Return the (X, Y) coordinate for the center point of the cell that contains the specified text.  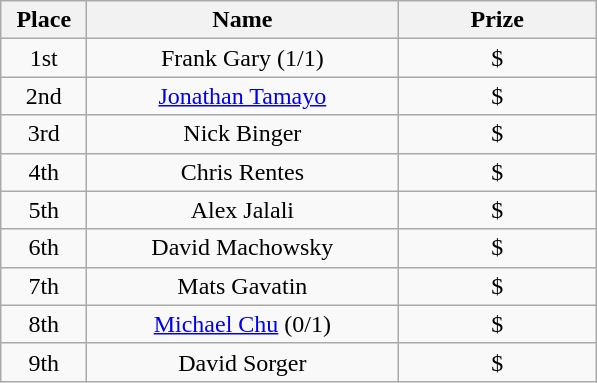
Alex Jalali (242, 210)
1st (44, 58)
8th (44, 324)
Jonathan Tamayo (242, 96)
Frank Gary (1/1) (242, 58)
Mats Gavatin (242, 286)
5th (44, 210)
David Machowsky (242, 248)
Chris Rentes (242, 172)
Place (44, 20)
3rd (44, 134)
7th (44, 286)
Michael Chu (0/1) (242, 324)
Name (242, 20)
4th (44, 172)
9th (44, 362)
2nd (44, 96)
David Sorger (242, 362)
Nick Binger (242, 134)
6th (44, 248)
Prize (498, 20)
